Detect which cell encompasses the target text, then output its (x, y) center coordinate. 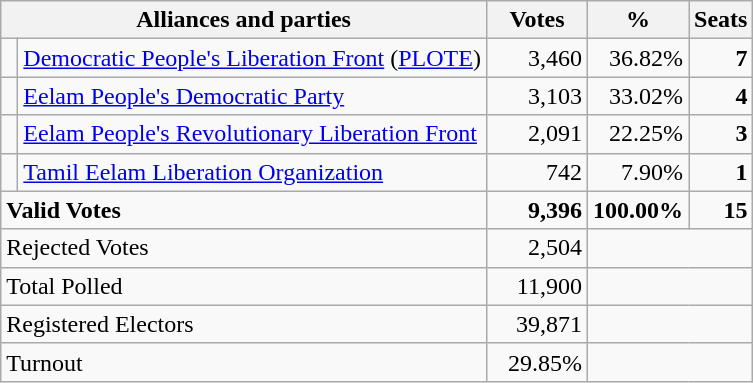
2,504 (536, 248)
% (638, 20)
Rejected Votes (244, 248)
9,396 (536, 210)
Alliances and parties (244, 20)
Democratic People's Liberation Front (PLOTE) (252, 58)
Seats (721, 20)
Eelam People's Revolutionary Liberation Front (252, 134)
15 (721, 210)
Votes (536, 20)
36.82% (638, 58)
29.85% (536, 362)
100.00% (638, 210)
39,871 (536, 324)
Tamil Eelam Liberation Organization (252, 172)
3,103 (536, 96)
22.25% (638, 134)
Total Polled (244, 286)
Eelam People's Democratic Party (252, 96)
3,460 (536, 58)
3 (721, 134)
2,091 (536, 134)
33.02% (638, 96)
4 (721, 96)
Turnout (244, 362)
1 (721, 172)
Valid Votes (244, 210)
742 (536, 172)
7 (721, 58)
Registered Electors (244, 324)
7.90% (638, 172)
11,900 (536, 286)
